Output the [X, Y] coordinate of the center of the cell containing the given text.  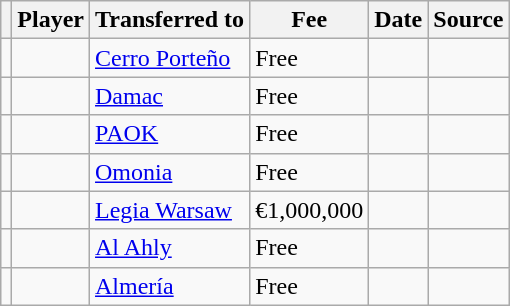
Al Ahly [170, 248]
Cerro Porteño [170, 58]
Player [51, 20]
Source [468, 20]
Date [398, 20]
€1,000,000 [310, 210]
Transferred to [170, 20]
Damac [170, 96]
PAOK [170, 134]
Legia Warsaw [170, 210]
Almería [170, 286]
Fee [310, 20]
Omonia [170, 172]
